Search for the cell housing the specified text and yield its (X, Y) center coordinate. 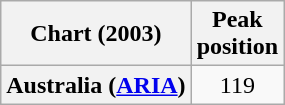
119 (237, 85)
Peakposition (237, 34)
Australia (ARIA) (96, 85)
Chart (2003) (96, 34)
